Locate the cell with the specified text and output its (X, Y) center coordinate. 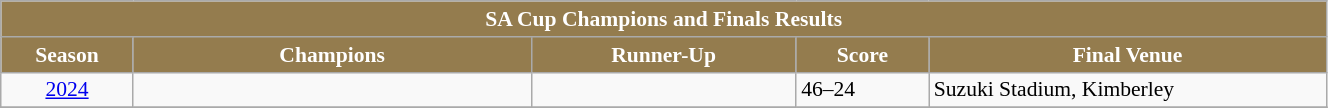
Runner-Up (664, 55)
2024 (68, 90)
SA Cup Champions and Finals Results (664, 19)
Final Venue (1128, 55)
Champions (332, 55)
Season (68, 55)
Score (862, 55)
46–24 (862, 90)
Suzuki Stadium, Kimberley (1128, 90)
